Provide the [x, y] coordinate of the cell's center where the given text is located.  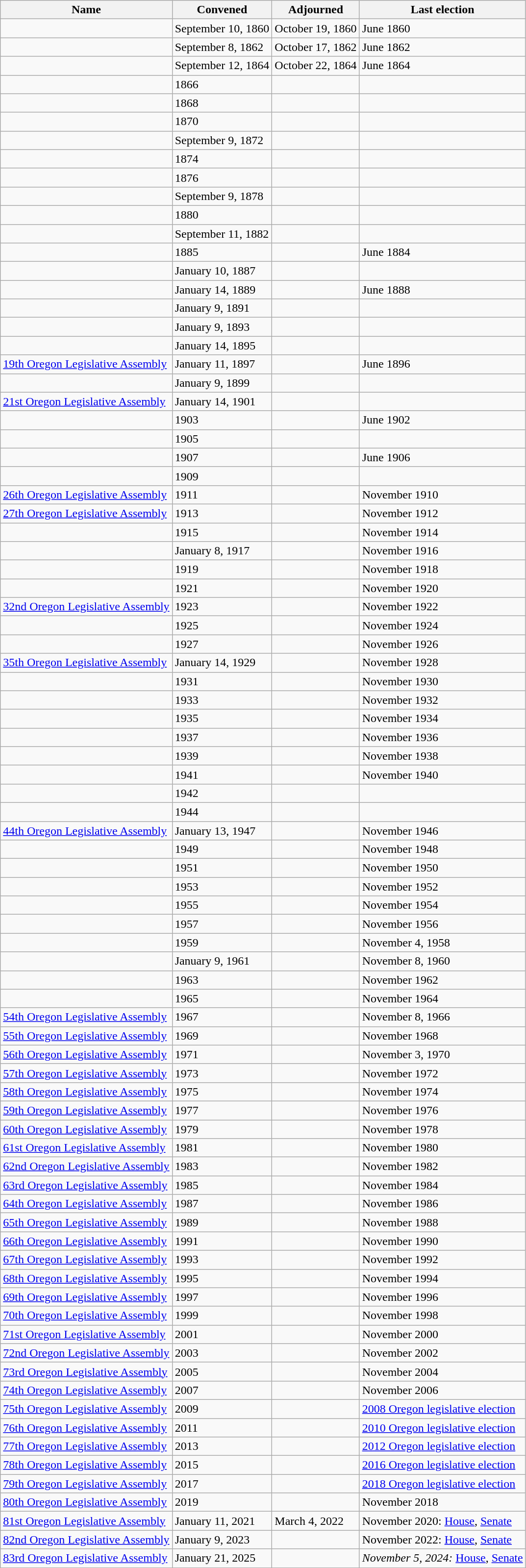
19th Oregon Legislative Assembly [86, 364]
June 1860 [442, 28]
1993 [222, 1260]
72nd Oregon Legislative Assembly [86, 1353]
1983 [222, 1167]
January 10, 1887 [222, 271]
21st Oregon Legislative Assembly [86, 401]
1987 [222, 1204]
1880 [222, 215]
61st Oregon Legislative Assembly [86, 1148]
November 3, 1970 [442, 1054]
November 1912 [442, 513]
January 11, 1897 [222, 364]
January 13, 1947 [222, 831]
November 1936 [442, 737]
1911 [222, 495]
1973 [222, 1073]
1971 [222, 1054]
1955 [222, 905]
2019 [222, 1502]
November 1920 [442, 588]
November 1980 [442, 1148]
November 1964 [442, 998]
October 17, 1862 [316, 47]
2013 [222, 1446]
1997 [222, 1297]
June 1902 [442, 420]
October 22, 1864 [316, 66]
2008 Oregon legislative election [442, 1409]
59th Oregon Legislative Assembly [86, 1110]
1967 [222, 1017]
1991 [222, 1241]
1919 [222, 570]
74th Oregon Legislative Assembly [86, 1390]
1931 [222, 681]
November 1988 [442, 1222]
1963 [222, 980]
November 1924 [442, 625]
November 2002 [442, 1353]
November 2018 [442, 1502]
October 19, 1860 [316, 28]
September 8, 1862 [222, 47]
54th Oregon Legislative Assembly [86, 1017]
June 1864 [442, 66]
November 2006 [442, 1390]
80th Oregon Legislative Assembly [86, 1502]
1944 [222, 812]
November 8, 1960 [442, 961]
70th Oregon Legislative Assembly [86, 1316]
November 1952 [442, 887]
November 1930 [442, 681]
September 10, 1860 [222, 28]
2005 [222, 1371]
1969 [222, 1036]
81st Oregon Legislative Assembly [86, 1521]
66th Oregon Legislative Assembly [86, 1241]
November 2020: House, Senate [442, 1521]
November 2022: House, Senate [442, 1540]
1913 [222, 513]
1995 [222, 1278]
1949 [222, 849]
67th Oregon Legislative Assembly [86, 1260]
2017 [222, 1484]
January 14, 1929 [222, 663]
November 1938 [442, 756]
November 1910 [442, 495]
November 1954 [442, 905]
1981 [222, 1148]
35th Oregon Legislative Assembly [86, 663]
26th Oregon Legislative Assembly [86, 495]
November 1990 [442, 1241]
2018 Oregon legislative election [442, 1484]
November 1934 [442, 719]
1885 [222, 252]
1979 [222, 1129]
1907 [222, 457]
1965 [222, 998]
September 12, 1864 [222, 66]
November 1962 [442, 980]
November 1968 [442, 1036]
November 1956 [442, 924]
1975 [222, 1092]
Last election [442, 10]
2001 [222, 1334]
1876 [222, 177]
1942 [222, 793]
62nd Oregon Legislative Assembly [86, 1167]
November 1940 [442, 774]
November 1922 [442, 607]
57th Oregon Legislative Assembly [86, 1073]
November 1994 [442, 1278]
Convened [222, 10]
Name [86, 10]
November 1976 [442, 1110]
June 1862 [442, 47]
January 9, 2023 [222, 1540]
68th Oregon Legislative Assembly [86, 1278]
January 14, 1901 [222, 401]
1989 [222, 1222]
January 8, 1917 [222, 551]
56th Oregon Legislative Assembly [86, 1054]
83rd Oregon Legislative Assembly [86, 1558]
1870 [222, 122]
2011 [222, 1428]
60th Oregon Legislative Assembly [86, 1129]
Adjourned [316, 10]
1953 [222, 887]
September 9, 1872 [222, 140]
January 11, 2021 [222, 1521]
55th Oregon Legislative Assembly [86, 1036]
November 1998 [442, 1316]
82nd Oregon Legislative Assembly [86, 1540]
1866 [222, 84]
January 14, 1895 [222, 346]
1937 [222, 737]
1951 [222, 868]
November 5, 2024: House, Senate [442, 1558]
1905 [222, 439]
March 4, 2022 [316, 1521]
November 1950 [442, 868]
November 1916 [442, 551]
65th Oregon Legislative Assembly [86, 1222]
November 1914 [442, 532]
1909 [222, 476]
November 1926 [442, 644]
2009 [222, 1409]
1933 [222, 700]
June 1888 [442, 290]
November 2000 [442, 1334]
77th Oregon Legislative Assembly [86, 1446]
January 21, 2025 [222, 1558]
2012 Oregon legislative election [442, 1446]
June 1884 [442, 252]
January 9, 1899 [222, 383]
32nd Oregon Legislative Assembly [86, 607]
1957 [222, 924]
27th Oregon Legislative Assembly [86, 513]
1977 [222, 1110]
November 2004 [442, 1371]
2016 Oregon legislative election [442, 1465]
November 1986 [442, 1204]
January 9, 1893 [222, 327]
76th Oregon Legislative Assembly [86, 1428]
1959 [222, 943]
1874 [222, 159]
September 9, 1878 [222, 196]
1925 [222, 625]
January 9, 1891 [222, 308]
1999 [222, 1316]
January 9, 1961 [222, 961]
November 1918 [442, 570]
1903 [222, 420]
2015 [222, 1465]
58th Oregon Legislative Assembly [86, 1092]
November 1978 [442, 1129]
November 1928 [442, 663]
69th Oregon Legislative Assembly [86, 1297]
1985 [222, 1185]
1921 [222, 588]
November 4, 1958 [442, 943]
1939 [222, 756]
1927 [222, 644]
2010 Oregon legislative election [442, 1428]
November 1992 [442, 1260]
June 1906 [442, 457]
November 1932 [442, 700]
63rd Oregon Legislative Assembly [86, 1185]
November 1982 [442, 1167]
1935 [222, 719]
November 1996 [442, 1297]
1868 [222, 103]
1941 [222, 774]
June 1896 [442, 364]
75th Oregon Legislative Assembly [86, 1409]
2003 [222, 1353]
73rd Oregon Legislative Assembly [86, 1371]
2007 [222, 1390]
1915 [222, 532]
November 1946 [442, 831]
78th Oregon Legislative Assembly [86, 1465]
September 11, 1882 [222, 234]
71st Oregon Legislative Assembly [86, 1334]
79th Oregon Legislative Assembly [86, 1484]
44th Oregon Legislative Assembly [86, 831]
64th Oregon Legislative Assembly [86, 1204]
January 14, 1889 [222, 290]
1923 [222, 607]
November 1948 [442, 849]
November 1984 [442, 1185]
November 1972 [442, 1073]
November 8, 1966 [442, 1017]
November 1974 [442, 1092]
